Extract the [X, Y] coordinate from the center of the cell holding the provided text.  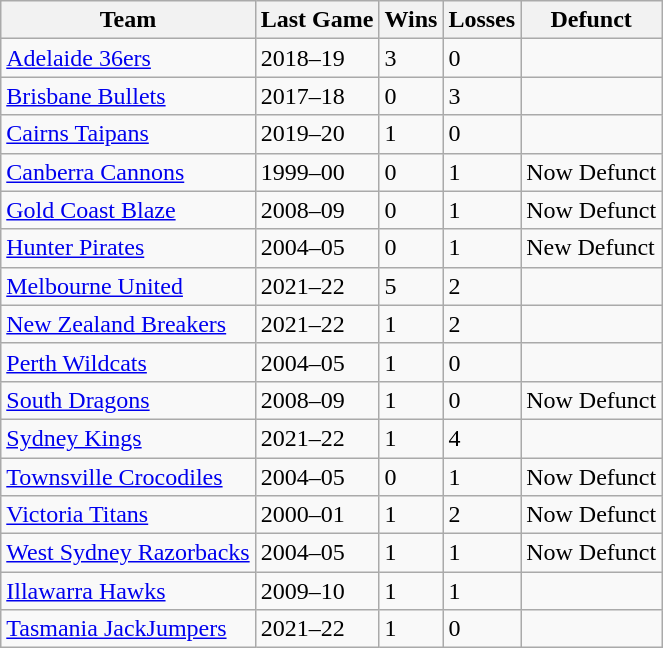
2000–01 [317, 515]
2009–10 [317, 591]
Wins [411, 20]
Townsville Crocodiles [128, 477]
Defunct [592, 20]
Tasmania JackJumpers [128, 629]
Hunter Pirates [128, 248]
West Sydney Razorbacks [128, 553]
Losses [482, 20]
Brisbane Bullets [128, 96]
4 [482, 438]
New Zealand Breakers [128, 324]
5 [411, 286]
2017–18 [317, 96]
Gold Coast Blaze [128, 210]
Victoria Titans [128, 515]
2019–20 [317, 134]
New Defunct [592, 248]
Team [128, 20]
South Dragons [128, 400]
Adelaide 36ers [128, 58]
Cairns Taipans [128, 134]
1999–00 [317, 172]
Sydney Kings [128, 438]
Last Game [317, 20]
2018–19 [317, 58]
Canberra Cannons [128, 172]
Perth Wildcats [128, 362]
Illawarra Hawks [128, 591]
Melbourne United [128, 286]
